Search for the cell housing the specified text and yield its (X, Y) center coordinate. 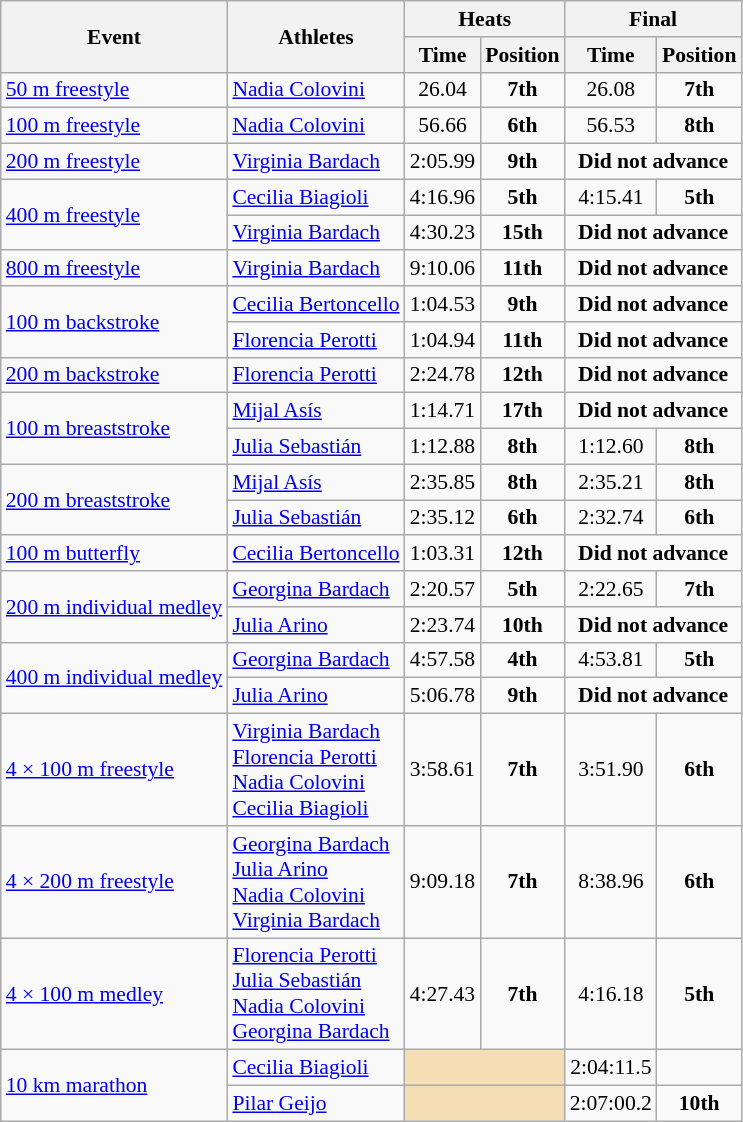
Athletes (316, 36)
Pilar Geijo (316, 1104)
Event (114, 36)
2:04:11.5 (611, 1068)
2:35.21 (611, 482)
2:24.78 (442, 375)
Georgina BardachJulia ArinoNadia ColoviniVirginia Bardach (316, 882)
2:35.12 (442, 518)
9:09.18 (442, 882)
2:07:00.2 (611, 1104)
4th (522, 660)
10 km marathon (114, 1086)
1:04.53 (442, 304)
100 m butterfly (114, 554)
Heats (485, 19)
4:57.58 (442, 660)
4:27.43 (442, 994)
1:14.71 (442, 411)
17th (522, 411)
56.66 (442, 126)
200 m freestyle (114, 162)
3:58.61 (442, 770)
4 × 200 m freestyle (114, 882)
26.08 (611, 90)
100 m backstroke (114, 322)
4:53.81 (611, 660)
2:23.74 (442, 625)
200 m backstroke (114, 375)
100 m breaststroke (114, 428)
2:20.57 (442, 589)
2:22.65 (611, 589)
4:16.96 (442, 197)
50 m freestyle (114, 90)
4 × 100 m medley (114, 994)
56.53 (611, 126)
200 m individual medley (114, 606)
4:30.23 (442, 233)
1:12.88 (442, 447)
26.04 (442, 90)
Florencia PerottiJulia SebastiánNadia ColoviniGeorgina Bardach (316, 994)
Final (654, 19)
4:15.41 (611, 197)
15th (522, 233)
1:03.31 (442, 554)
1:12.60 (611, 447)
9:10.06 (442, 269)
4 × 100 m freestyle (114, 770)
100 m freestyle (114, 126)
2:35.85 (442, 482)
2:05.99 (442, 162)
800 m freestyle (114, 269)
Virginia BardachFlorencia PerottiNadia ColoviniCecilia Biagioli (316, 770)
4:16.18 (611, 994)
1:04.94 (442, 340)
5:06.78 (442, 696)
8:38.96 (611, 882)
400 m individual medley (114, 678)
200 m breaststroke (114, 500)
400 m freestyle (114, 214)
2:32.74 (611, 518)
3:51.90 (611, 770)
